Find where the given text appears and provide that cell's center as (x, y) coordinate. 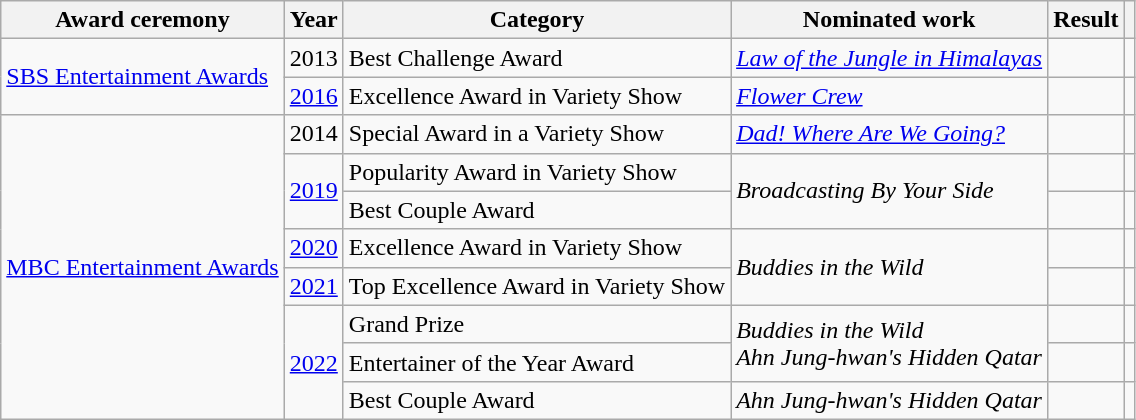
Popularity Award in Variety Show (536, 172)
Law of the Jungle in Himalayas (890, 58)
2016 (314, 96)
Dad! Where Are We Going? (890, 134)
Top Excellence Award in Variety Show (536, 286)
MBC Entertainment Awards (143, 267)
2020 (314, 248)
Nominated work (890, 20)
Flower Crew (890, 96)
Ahn Jung-hwan's Hidden Qatar (890, 400)
2021 (314, 286)
SBS Entertainment Awards (143, 77)
2013 (314, 58)
Special Award in a Variety Show (536, 134)
2019 (314, 191)
Buddies in the Wild (890, 267)
2014 (314, 134)
Year (314, 20)
Grand Prize (536, 324)
Result (1086, 20)
Entertainer of the Year Award (536, 362)
Award ceremony (143, 20)
Best Challenge Award (536, 58)
2022 (314, 362)
Broadcasting By Your Side (890, 191)
Category (536, 20)
Buddies in the WildAhn Jung-hwan's Hidden Qatar (890, 343)
